From the cell containing the given text, extract its center point as (x, y) coordinate. 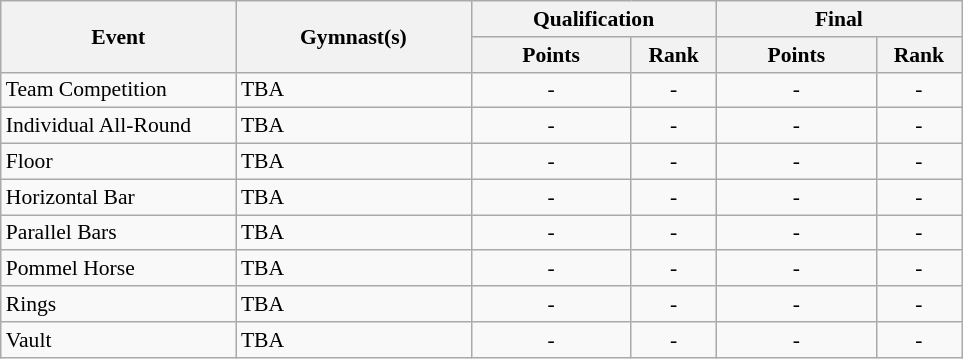
Individual All-Round (118, 126)
Rings (118, 304)
Qualification (594, 19)
Team Competition (118, 90)
Parallel Bars (118, 233)
Final (838, 19)
Pommel Horse (118, 269)
Event (118, 36)
Horizontal Bar (118, 197)
Floor (118, 162)
Vault (118, 340)
Gymnast(s) (354, 36)
